Identify which cell holds the provided text, then report its [x, y] central coordinate. 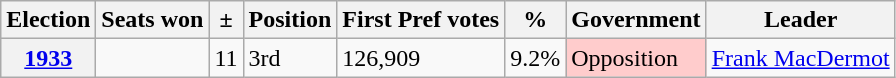
Opposition [636, 58]
Frank MacDermot [800, 58]
Election [48, 20]
Position [290, 20]
1933 [48, 58]
Seats won [152, 20]
126,909 [421, 58]
Government [636, 20]
± [226, 20]
First Pref votes [421, 20]
11 [226, 58]
9.2% [536, 58]
3rd [290, 58]
% [536, 20]
Leader [800, 20]
